Return [X, Y] of the center of cell containing provided text 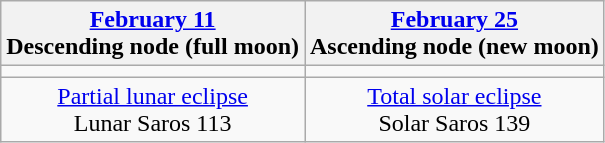
Total solar eclipseSolar Saros 139 [454, 110]
Partial lunar eclipseLunar Saros 113 [153, 110]
February 25Ascending node (new moon) [454, 34]
February 11Descending node (full moon) [153, 34]
